Identify which cell holds the provided text, then report its [X, Y] central coordinate. 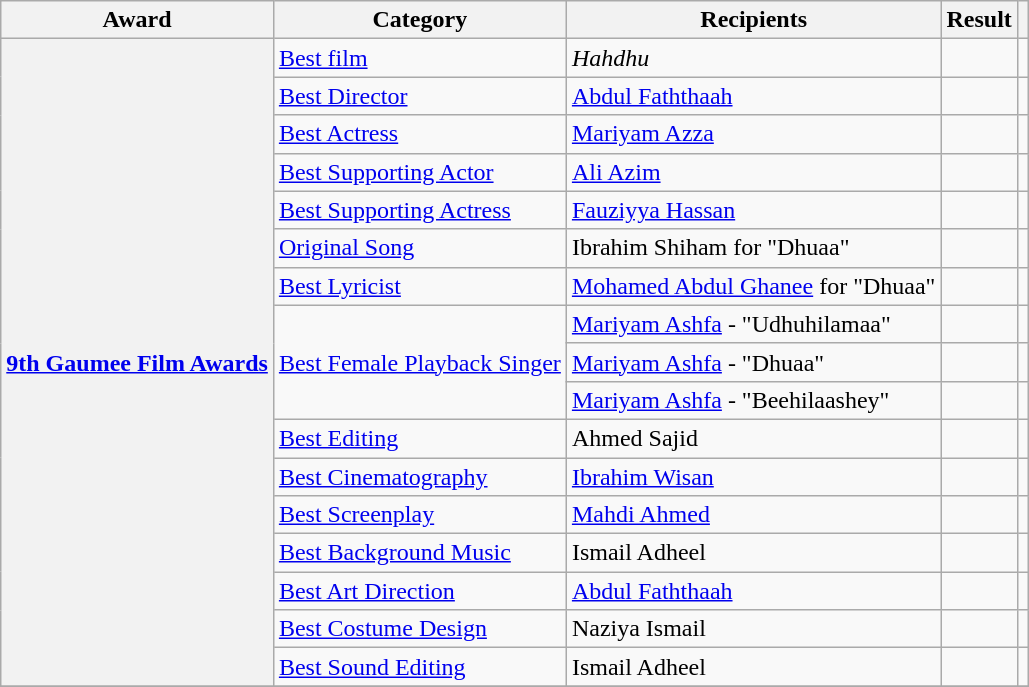
Award [138, 20]
Best Supporting Actor [420, 172]
Original Song [420, 248]
Best Screenplay [420, 515]
Ibrahim Wisan [754, 477]
Best Background Music [420, 553]
Best Actress [420, 134]
Ali Azim [754, 172]
Best Female Playback Singer [420, 362]
Ibrahim Shiham for "Dhuaa" [754, 248]
Mariyam Ashfa - "Udhuhilamaa" [754, 324]
Naziya Ismail [754, 629]
Best Costume Design [420, 629]
Best Cinematography [420, 477]
Category [420, 20]
Mohamed Abdul Ghanee for "Dhuaa" [754, 286]
Best Sound Editing [420, 667]
Fauziyya Hassan [754, 210]
Result [979, 20]
Recipients [754, 20]
Mariyam Azza [754, 134]
Mariyam Ashfa - "Beehilaashey" [754, 400]
Best Lyricist [420, 286]
Best Editing [420, 438]
Best Director [420, 96]
Hahdhu [754, 58]
Ahmed Sajid [754, 438]
Best Art Direction [420, 591]
Mahdi Ahmed [754, 515]
Best Supporting Actress [420, 210]
Best film [420, 58]
9th Gaumee Film Awards [138, 362]
Mariyam Ashfa - "Dhuaa" [754, 362]
